Provide the [X, Y] coordinate of the cell's center where the given text is located.  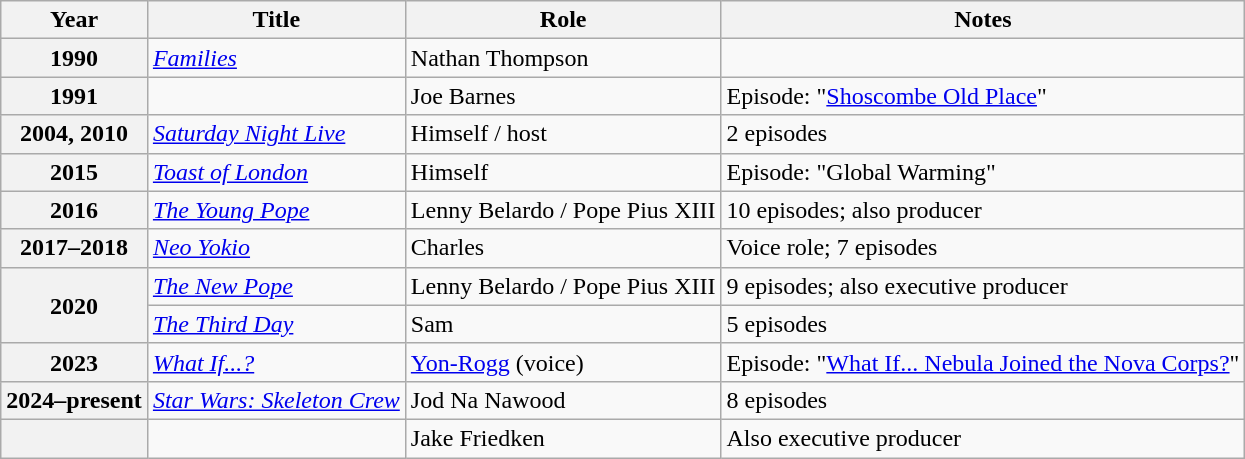
9 episodes; also executive producer [983, 286]
Voice role; 7 episodes [983, 248]
5 episodes [983, 324]
The New Pope [276, 286]
Neo Yokio [276, 248]
The Young Pope [276, 210]
2017–2018 [74, 248]
Toast of London [276, 172]
Charles [563, 248]
Families [276, 58]
Notes [983, 20]
Episode: "What If... Nebula Joined the Nova Corps?" [983, 362]
2004, 2010 [74, 134]
Title [276, 20]
2023 [74, 362]
Jake Friedken [563, 438]
Year [74, 20]
Yon-Rogg (voice) [563, 362]
Himself [563, 172]
Sam [563, 324]
10 episodes; also producer [983, 210]
2024–present [74, 400]
2016 [74, 210]
Role [563, 20]
Episode: "Shoscombe Old Place" [983, 96]
1991 [74, 96]
Jod Na Nawood [563, 400]
Himself / host [563, 134]
8 episodes [983, 400]
What If...? [276, 362]
Also executive producer [983, 438]
2020 [74, 305]
Saturday Night Live [276, 134]
Star Wars: Skeleton Crew [276, 400]
The Third Day [276, 324]
2 episodes [983, 134]
Joe Barnes [563, 96]
2015 [74, 172]
Nathan Thompson [563, 58]
Episode: "Global Warming" [983, 172]
1990 [74, 58]
